Find where the given text appears and provide that cell's center as (X, Y) coordinate. 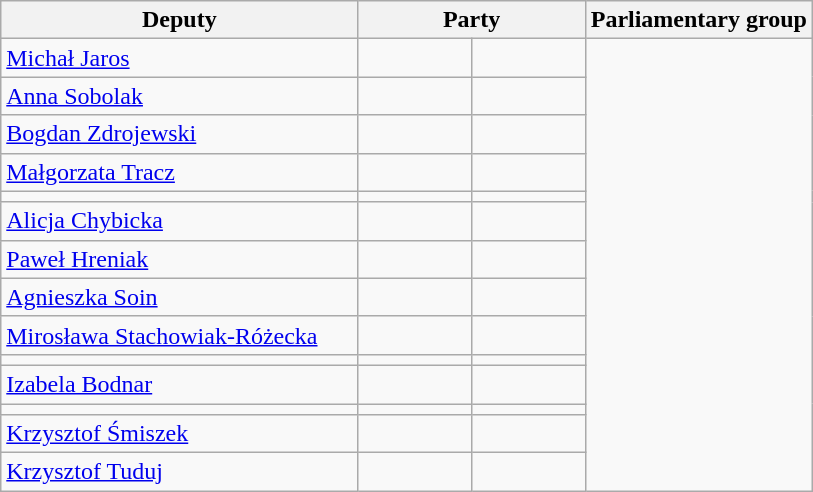
Anna Sobolak (180, 96)
Izabela Bodnar (180, 384)
Małgorzata Tracz (180, 172)
Deputy (180, 20)
Michał Jaros (180, 58)
Paweł Hreniak (180, 259)
Alicja Chybicka (180, 221)
Party (472, 20)
Krzysztof Śmiszek (180, 434)
Krzysztof Tuduj (180, 472)
Agnieszka Soin (180, 297)
Parliamentary group (698, 20)
Bogdan Zdrojewski (180, 134)
Mirosława Stachowiak-Różecka (180, 335)
